Search for the cell housing the specified text and yield its [X, Y] center coordinate. 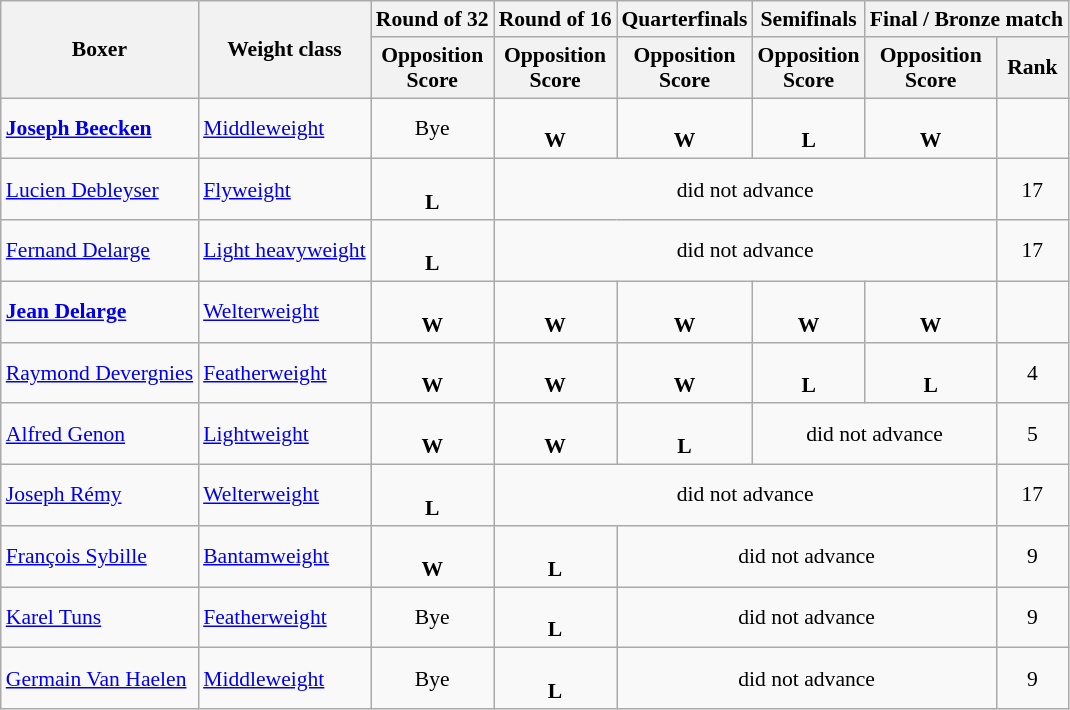
Fernand Delarge [100, 250]
4 [1032, 372]
François Sybille [100, 556]
Round of 32 [432, 19]
Joseph Beecken [100, 128]
Jean Delarge [100, 312]
Boxer [100, 50]
Round of 16 [556, 19]
Alfred Genon [100, 434]
Lightweight [284, 434]
Raymond Devergnies [100, 372]
Flyweight [284, 190]
Karel Tuns [100, 618]
Weight class [284, 50]
Semifinals [809, 19]
Joseph Rémy [100, 496]
5 [1032, 434]
Rank [1032, 68]
Final / Bronze match [966, 19]
Bantamweight [284, 556]
Lucien Debleyser [100, 190]
Quarterfinals [684, 19]
Germain Van Haelen [100, 678]
Light heavyweight [284, 250]
